Return (X, Y) of the center of cell containing provided text 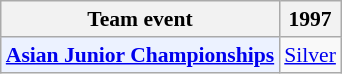
Silver (310, 55)
Team event (140, 19)
1997 (310, 19)
Asian Junior Championships (140, 55)
